Locate the cell with the specified text and output its (X, Y) center coordinate. 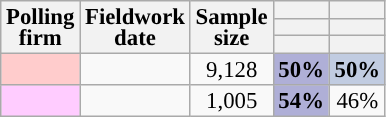
54% (301, 101)
46% (357, 101)
Fieldworkdate (136, 28)
9,128 (232, 70)
Pollingfirm (40, 28)
1,005 (232, 101)
Samplesize (232, 28)
